Scan for the cell matching the given text and deliver its (x, y) coordinate at center. 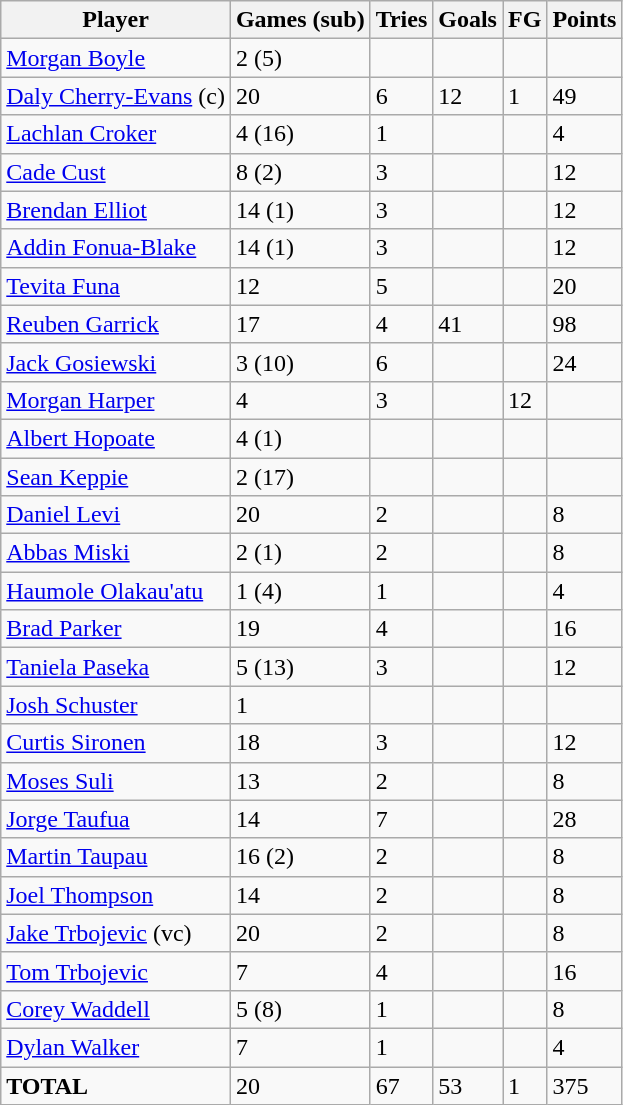
16 (2) (300, 857)
Addin Fonua-Blake (116, 248)
Goals (468, 20)
Sean Keppie (116, 477)
Points (584, 20)
Games (sub) (300, 20)
Jorge Taufua (116, 819)
Dylan Walker (116, 1047)
Morgan Harper (116, 400)
FG (524, 20)
49 (584, 96)
3 (10) (300, 362)
41 (468, 324)
Jack Gosiewski (116, 362)
28 (584, 819)
8 (2) (300, 172)
4 (16) (300, 134)
19 (300, 629)
4 (1) (300, 438)
Moses Suli (116, 781)
Morgan Boyle (116, 58)
Player (116, 20)
5 (402, 286)
Tom Trbojevic (116, 971)
375 (584, 1085)
Brendan Elliot (116, 210)
Taniela Paseka (116, 667)
Martin Taupau (116, 857)
Corey Waddell (116, 1009)
Brad Parker (116, 629)
Reuben Garrick (116, 324)
17 (300, 324)
1 (4) (300, 591)
Albert Hopoate (116, 438)
Josh Schuster (116, 705)
Tries (402, 20)
2 (17) (300, 477)
Daly Cherry-Evans (c) (116, 96)
Lachlan Croker (116, 134)
5 (13) (300, 667)
Daniel Levi (116, 515)
2 (1) (300, 553)
2 (5) (300, 58)
Joel Thompson (116, 895)
Jake Trbojevic (vc) (116, 933)
18 (300, 743)
67 (402, 1085)
TOTAL (116, 1085)
Curtis Sironen (116, 743)
Haumole Olakau'atu (116, 591)
13 (300, 781)
Abbas Miski (116, 553)
98 (584, 324)
24 (584, 362)
53 (468, 1085)
Cade Cust (116, 172)
Tevita Funa (116, 286)
5 (8) (300, 1009)
